Return (X, Y) of the center of cell containing provided text 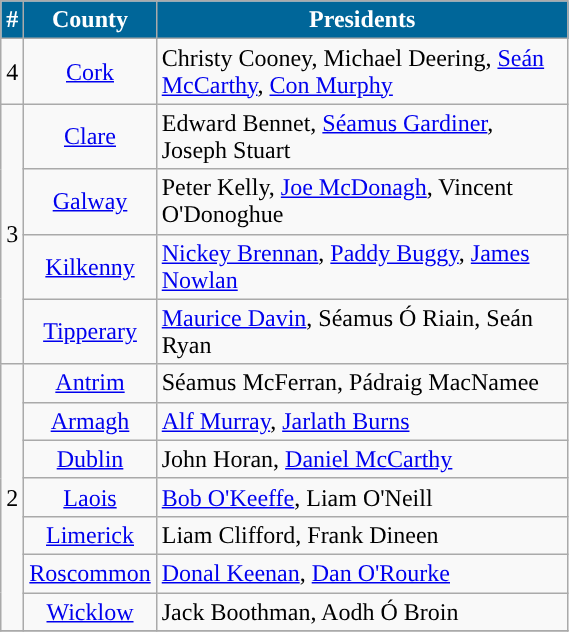
Antrim (90, 383)
Laois (90, 497)
Peter Kelly, Joe McDonagh, Vincent O'Donoghue (362, 202)
Jack Boothman, Aodh Ó Broin (362, 611)
Roscommon (90, 573)
Christy Cooney, Michael Deering, Seán McCarthy, Con Murphy (362, 72)
Alf Murray, Jarlath Burns (362, 421)
2 (12, 497)
Armagh (90, 421)
Bob O'Keeffe, Liam O'Neill (362, 497)
Donal Keenan, Dan O'Rourke (362, 573)
Cork (90, 72)
Presidents (362, 20)
Limerick (90, 535)
County (90, 20)
Edward Bennet, Séamus Gardiner, Joseph Stuart (362, 136)
Dublin (90, 459)
# (12, 20)
4 (12, 72)
Galway (90, 202)
Wicklow (90, 611)
Tipperary (90, 332)
Nickey Brennan, Paddy Buggy, James Nowlan (362, 266)
John Horan, Daniel McCarthy (362, 459)
Liam Clifford, Frank Dineen (362, 535)
Séamus McFerran, Pádraig MacNamee (362, 383)
3 (12, 234)
Clare (90, 136)
Kilkenny (90, 266)
Maurice Davin, Séamus Ó Riain, Seán Ryan (362, 332)
